Detect which cell encompasses the target text, then output its (X, Y) center coordinate. 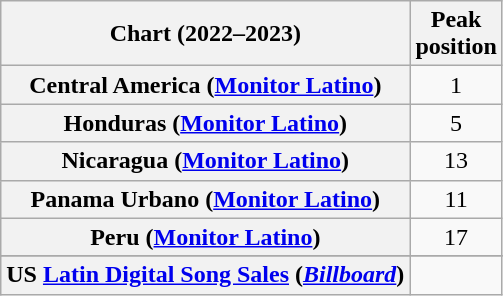
Nicaragua (Monitor Latino) (206, 161)
US Latin Digital Song Sales (Billboard) (206, 275)
17 (456, 237)
Chart (2022–2023) (206, 34)
5 (456, 123)
Central America (Monitor Latino) (206, 85)
11 (456, 199)
Peru (Monitor Latino) (206, 237)
Honduras (Monitor Latino) (206, 123)
Panama Urbano (Monitor Latino) (206, 199)
Peakposition (456, 34)
1 (456, 85)
13 (456, 161)
